Capture the cell that displays the provided text and extract its [x, y] central coordinate. 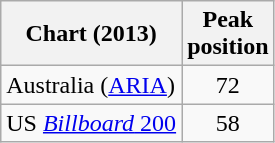
US Billboard 200 [92, 123]
72 [228, 85]
58 [228, 123]
Chart (2013) [92, 34]
Peakposition [228, 34]
Australia (ARIA) [92, 85]
